Search for the cell housing the specified text and yield its [X, Y] center coordinate. 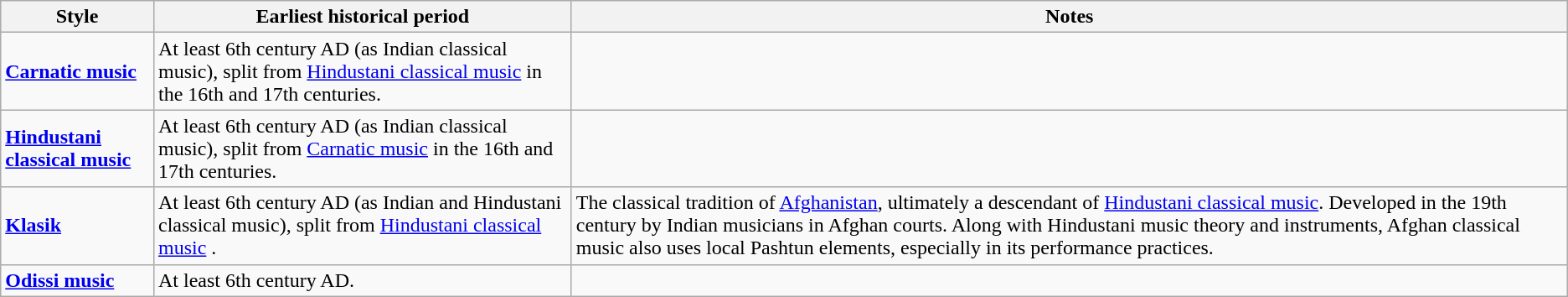
Style [77, 17]
Earliest historical period [362, 17]
At least 6th century AD (as Indian classical music), split from Carnatic music in the 16th and 17th centuries. [362, 148]
At least 6th century AD (as Indian classical music), split from Hindustani classical music in the 16th and 17th centuries. [362, 71]
Klasik [77, 226]
Odissi music [77, 280]
Carnatic music [77, 71]
At least 6th century AD. [362, 280]
Hindustani classical music [77, 148]
Notes [1069, 17]
At least 6th century AD (as Indian and Hindustani classical music), split from Hindustani classical music . [362, 226]
